For the text-containing cell, return its midpoint in (X, Y) coordinate format. 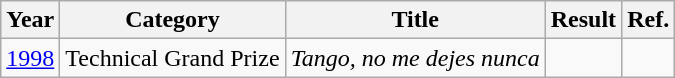
Tango, no me dejes nunca (415, 58)
Category (172, 20)
1998 (30, 58)
Result (583, 20)
Year (30, 20)
Ref. (648, 20)
Technical Grand Prize (172, 58)
Title (415, 20)
